Search for the cell housing the specified text and yield its (x, y) center coordinate. 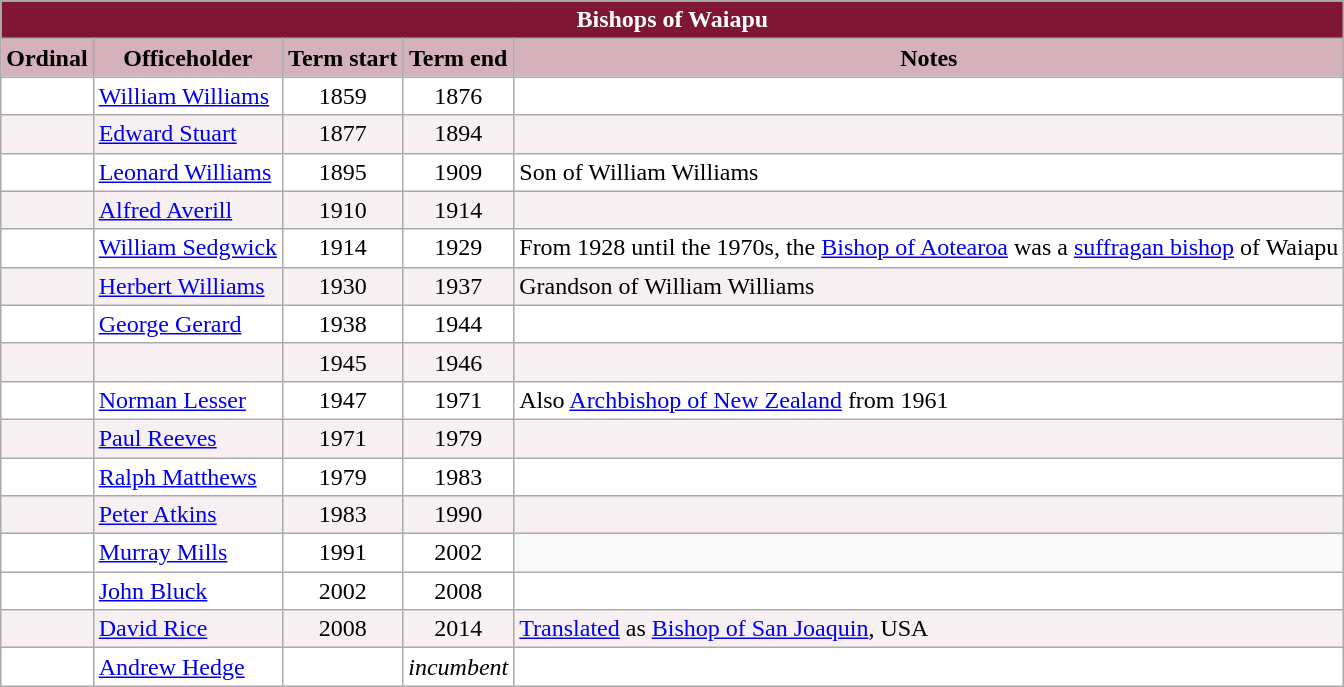
Herbert Williams (188, 286)
Also Archbishop of New Zealand from 1961 (929, 400)
1990 (458, 515)
1938 (343, 324)
Term end (458, 58)
From 1928 until the 1970s, the Bishop of Aotearoa was a suffragan bishop of Waiapu (929, 248)
1910 (343, 210)
William Sedgwick (188, 248)
John Bluck (188, 591)
Leonard Williams (188, 172)
Term start (343, 58)
Ralph Matthews (188, 477)
Grandson of William Williams (929, 286)
Ordinal (47, 58)
1876 (458, 96)
Edward Stuart (188, 134)
1945 (343, 362)
Alfred Averill (188, 210)
1947 (343, 400)
1909 (458, 172)
1877 (343, 134)
Bishops of Waiapu (672, 20)
George Gerard (188, 324)
David Rice (188, 629)
Paul Reeves (188, 438)
1944 (458, 324)
2014 (458, 629)
Translated as Bishop of San Joaquin, USA (929, 629)
1929 (458, 248)
William Williams (188, 96)
incumbent (458, 667)
1895 (343, 172)
Officeholder (188, 58)
1946 (458, 362)
Notes (929, 58)
Murray Mills (188, 553)
Norman Lesser (188, 400)
1991 (343, 553)
Son of William Williams (929, 172)
Andrew Hedge (188, 667)
1930 (343, 286)
1937 (458, 286)
Peter Atkins (188, 515)
1894 (458, 134)
1859 (343, 96)
